Detect which cell encompasses the target text, then output its (X, Y) center coordinate. 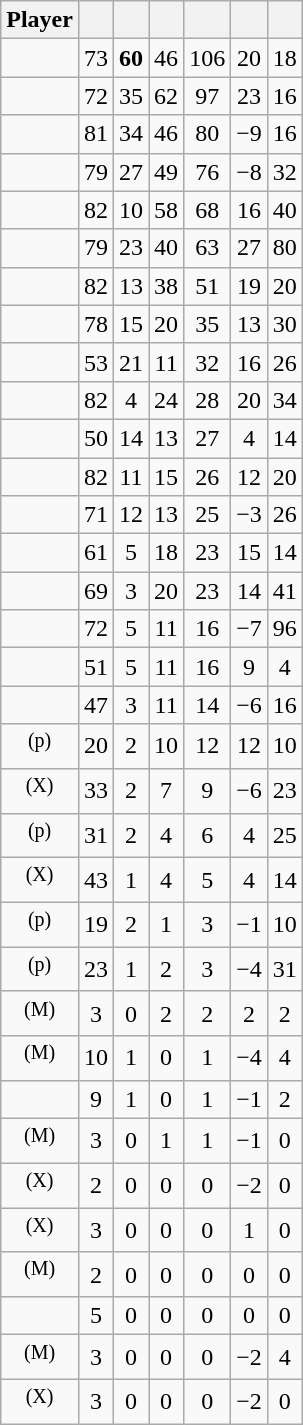
50 (96, 438)
68 (208, 210)
78 (96, 324)
49 (166, 172)
Player (40, 20)
81 (96, 134)
106 (208, 58)
43 (96, 880)
7 (166, 790)
97 (208, 96)
73 (96, 58)
−8 (250, 172)
21 (132, 362)
41 (284, 591)
69 (96, 591)
−3 (250, 515)
−7 (250, 629)
76 (208, 172)
38 (166, 286)
61 (96, 553)
60 (132, 58)
30 (284, 324)
62 (166, 96)
53 (96, 362)
71 (96, 515)
24 (166, 400)
96 (284, 629)
6 (208, 836)
28 (208, 400)
47 (96, 705)
33 (96, 790)
63 (208, 248)
−9 (250, 134)
58 (166, 210)
